Extract the (x, y) coordinate from the center of the cell holding the provided text.  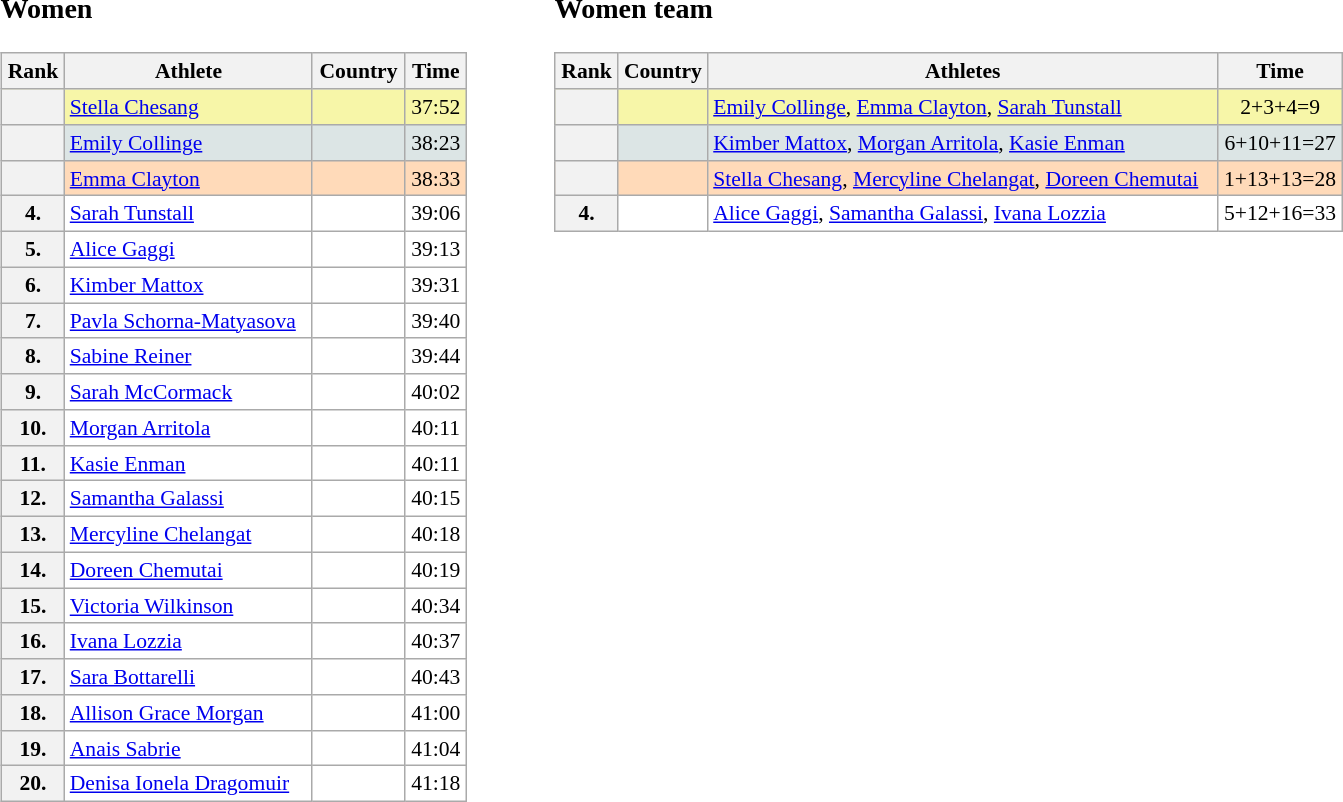
Emma Clayton (189, 178)
Kimber Mattox (189, 285)
38:33 (436, 178)
39:31 (436, 285)
Sara Bottarelli (189, 677)
2+3+4=9 (1280, 107)
Alice Gaggi, Samantha Galassi, Ivana Lozzia (962, 214)
10. (32, 428)
Kimber Mattox, Morgan Arritola, Kasie Enman (962, 143)
5. (32, 250)
Stella Chesang (189, 107)
Samantha Galassi (189, 499)
Mercyline Chelangat (189, 535)
6+10+11=27 (1280, 143)
Ivana Lozzia (189, 641)
20. (32, 784)
Athletes (962, 71)
40:19 (436, 570)
41:18 (436, 784)
Denisa Ionela Dragomuir (189, 784)
39:06 (436, 214)
17. (32, 677)
Emily Collinge, Emma Clayton, Sarah Tunstall (962, 107)
Sarah McCormack (189, 392)
Sarah Tunstall (189, 214)
Alice Gaggi (189, 250)
Morgan Arritola (189, 428)
40:43 (436, 677)
12. (32, 499)
18. (32, 713)
41:04 (436, 748)
37:52 (436, 107)
Allison Grace Morgan (189, 713)
41:00 (436, 713)
16. (32, 641)
39:40 (436, 321)
15. (32, 606)
14. (32, 570)
40:37 (436, 641)
7. (32, 321)
19. (32, 748)
Sabine Reiner (189, 356)
13. (32, 535)
8. (32, 356)
39:13 (436, 250)
Stella Chesang, Mercyline Chelangat, Doreen Chemutai (962, 178)
9. (32, 392)
39:44 (436, 356)
Anais Sabrie (189, 748)
40:02 (436, 392)
Victoria Wilkinson (189, 606)
Emily Collinge (189, 143)
11. (32, 463)
Doreen Chemutai (189, 570)
6. (32, 285)
Kasie Enman (189, 463)
40:15 (436, 499)
40:34 (436, 606)
Athlete (189, 71)
Pavla Schorna-Matyasova (189, 321)
5+12+16=33 (1280, 214)
40:18 (436, 535)
38:23 (436, 143)
1+13+13=28 (1280, 178)
